For the text-containing cell, return its midpoint in [x, y] coordinate format. 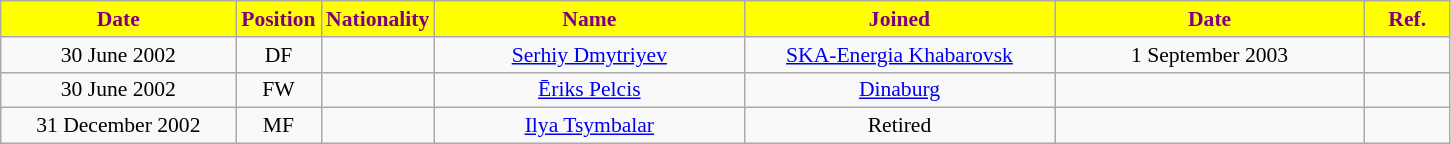
1 September 2003 [1210, 55]
31 December 2002 [118, 126]
MF [278, 126]
DF [278, 55]
Retired [899, 126]
Dinaburg [899, 90]
Nationality [378, 19]
Ilya Tsymbalar [589, 126]
SKA-Energia Khabarovsk [899, 55]
Serhiy Dmytriyev [589, 55]
FW [278, 90]
Position [278, 19]
Joined [899, 19]
Ref. [1408, 19]
Ēriks Pelcis [589, 90]
Name [589, 19]
